Extract the [x, y] coordinate from the center of the cell holding the provided text.  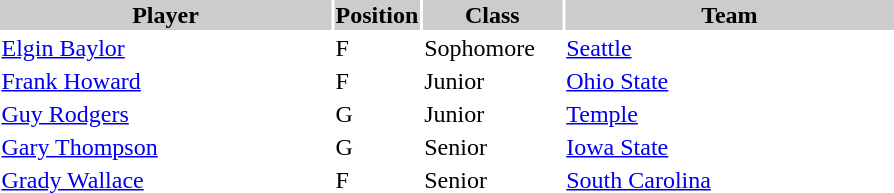
Gary Thompson [166, 147]
Iowa State [730, 147]
Elgin Baylor [166, 48]
Team [730, 15]
Seattle [730, 48]
Sophomore [492, 48]
Frank Howard [166, 81]
Guy Rodgers [166, 114]
Class [492, 15]
Position [377, 15]
Player [166, 15]
Temple [730, 114]
Ohio State [730, 81]
Senior [492, 147]
